Detect which cell encompasses the target text, then output its [x, y] center coordinate. 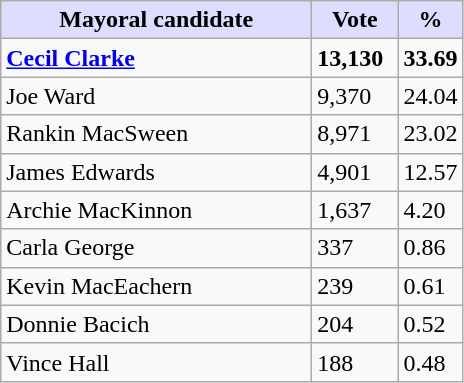
0.48 [430, 362]
0.86 [430, 248]
9,370 [355, 96]
239 [355, 286]
James Edwards [156, 172]
Cecil Clarke [156, 58]
4.20 [430, 210]
188 [355, 362]
33.69 [430, 58]
0.61 [430, 286]
337 [355, 248]
13,130 [355, 58]
Carla George [156, 248]
23.02 [430, 134]
12.57 [430, 172]
Archie MacKinnon [156, 210]
Joe Ward [156, 96]
204 [355, 324]
Rankin MacSween [156, 134]
1,637 [355, 210]
0.52 [430, 324]
% [430, 20]
Vince Hall [156, 362]
Vote [355, 20]
8,971 [355, 134]
Mayoral candidate [156, 20]
24.04 [430, 96]
Kevin MacEachern [156, 286]
Donnie Bacich [156, 324]
4,901 [355, 172]
